Output the (x, y) coordinate of the center of the cell containing the given text.  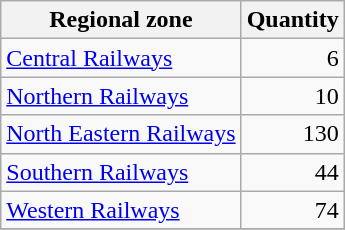
Northern Railways (121, 96)
Central Railways (121, 58)
10 (292, 96)
74 (292, 210)
Southern Railways (121, 172)
44 (292, 172)
Quantity (292, 20)
6 (292, 58)
130 (292, 134)
Regional zone (121, 20)
Western Railways (121, 210)
North Eastern Railways (121, 134)
